Search for the cell housing the specified text and yield its [x, y] center coordinate. 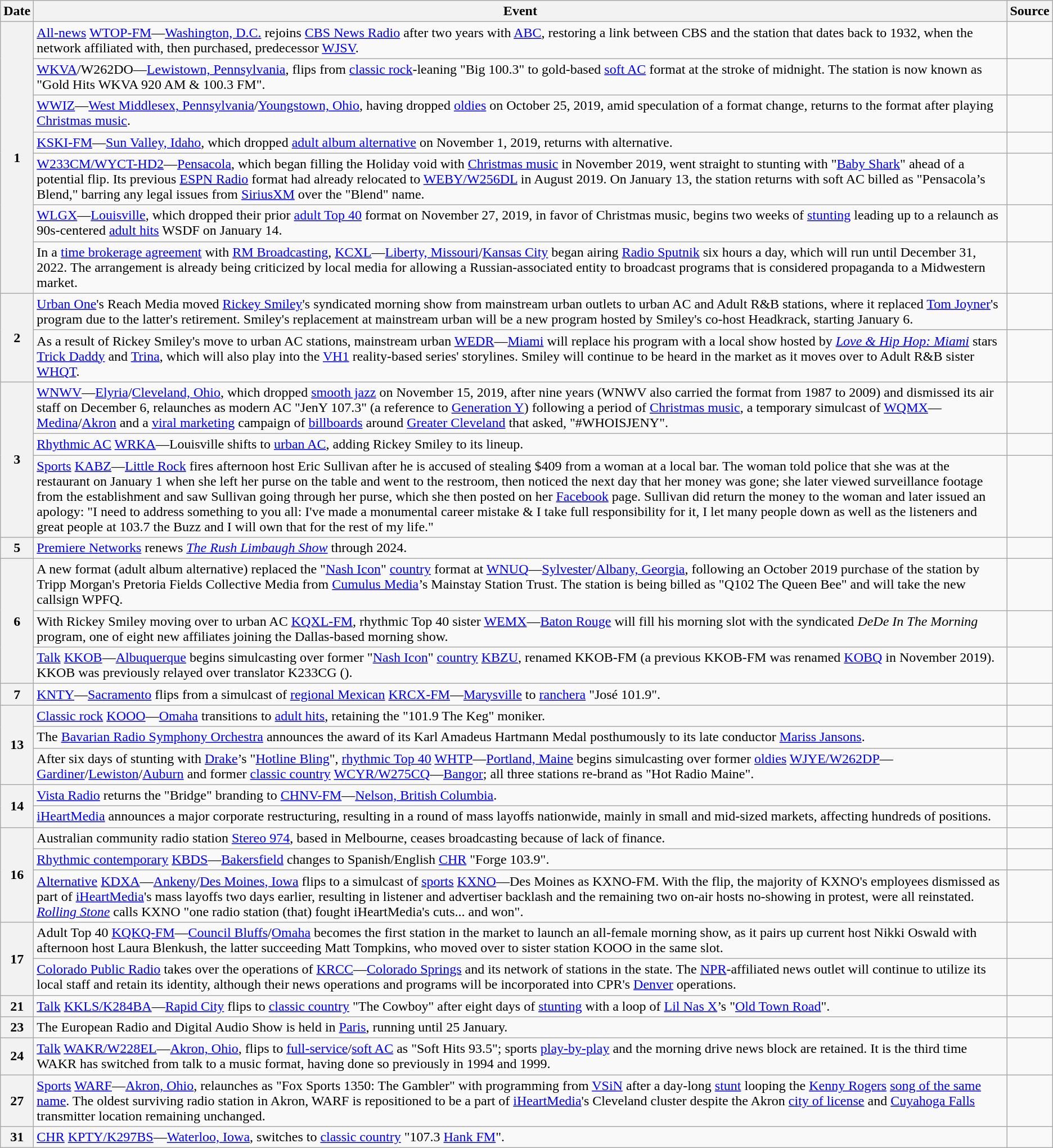
23 [17, 1028]
16 [17, 875]
KSKI-FM—Sun Valley, Idaho, which dropped adult album alternative on November 1, 2019, returns with alternative. [520, 142]
Date [17, 11]
Vista Radio returns the "Bridge" branding to CHNV-FM—Nelson, British Columbia. [520, 795]
Premiere Networks renews The Rush Limbaugh Show through 2024. [520, 548]
24 [17, 1057]
2 [17, 338]
Rhythmic AC WRKA—Louisville shifts to urban AC, adding Rickey Smiley to its lineup. [520, 444]
5 [17, 548]
Event [520, 11]
KNTY—Sacramento flips from a simulcast of regional Mexican KRCX-FM—Marysville to ranchera "José 101.9". [520, 694]
6 [17, 621]
3 [17, 459]
31 [17, 1137]
7 [17, 694]
CHR KPTY/K297BS—Waterloo, Iowa, switches to classic country "107.3 Hank FM". [520, 1137]
Talk KKLS/K284BA—Rapid City flips to classic country "The Cowboy" after eight days of stunting with a loop of Lil Nas X’s "Old Town Road". [520, 1006]
Rhythmic contemporary KBDS—Bakersfield changes to Spanish/English CHR "Forge 103.9". [520, 859]
Australian community radio station Stereo 974, based in Melbourne, ceases broadcasting because of lack of finance. [520, 838]
21 [17, 1006]
17 [17, 958]
27 [17, 1101]
1 [17, 158]
The European Radio and Digital Audio Show is held in Paris, running until 25 January. [520, 1028]
Classic rock KOOO—Omaha transitions to adult hits, retaining the "101.9 The Keg" moniker. [520, 716]
Source [1029, 11]
The Bavarian Radio Symphony Orchestra announces the award of its Karl Amadeus Hartmann Medal posthumously to its late conductor Mariss Jansons. [520, 737]
13 [17, 745]
14 [17, 806]
